Return (x, y) of the center of cell containing provided text 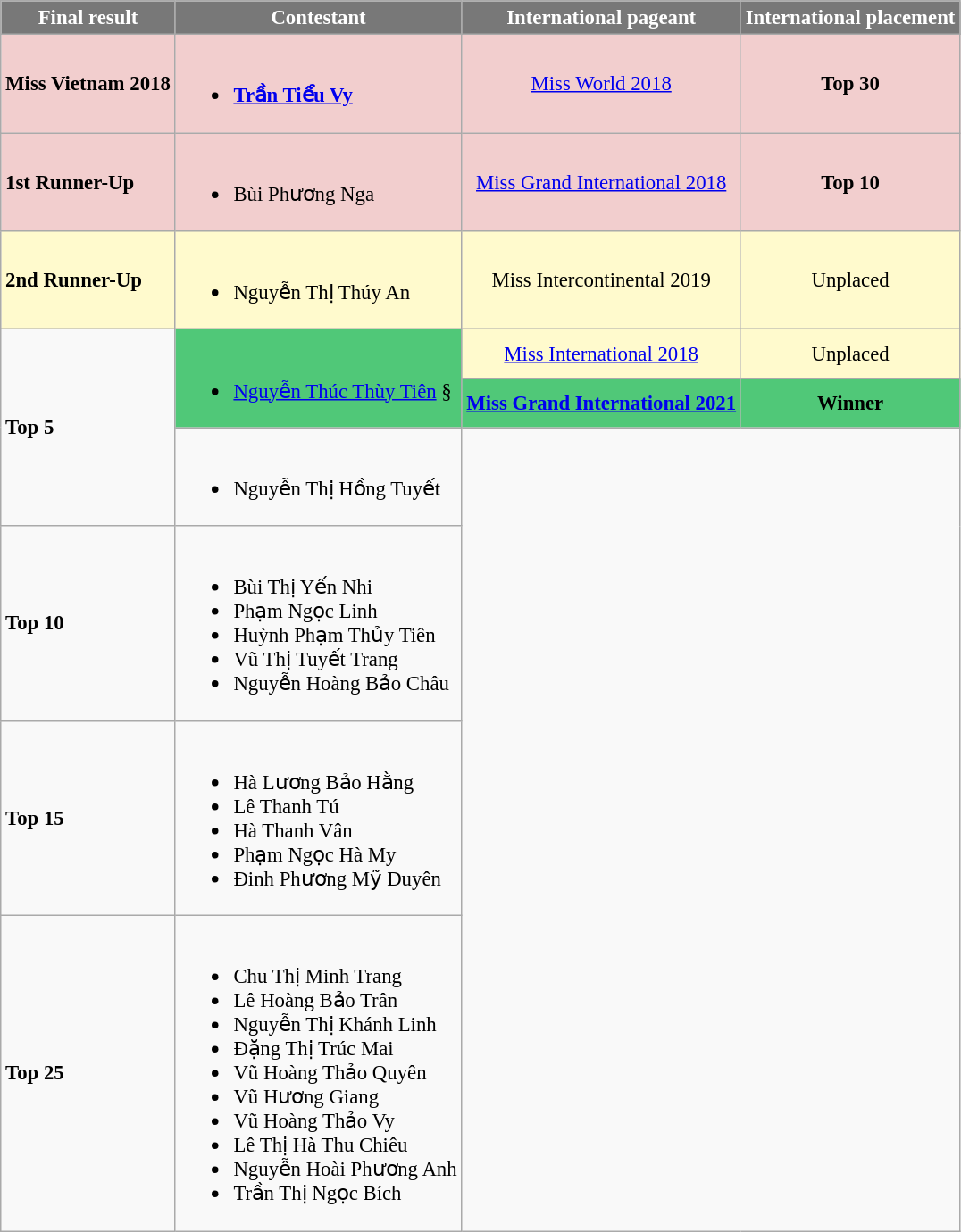
Miss Vietnam 2018 (88, 84)
Top 15 (88, 818)
Miss Grand International 2021 (601, 404)
Winner (850, 404)
Miss Grand International 2018 (601, 182)
Top 25 (88, 1073)
Hà Lương Bảo HằngLê Thanh TúHà Thanh VânPhạm Ngọc Hà MyĐinh Phương Mỹ Duyên (318, 818)
International pageant (601, 18)
Nguyễn Thị Hồng Tuyết (318, 477)
Miss Intercontinental 2019 (601, 280)
Bùi Thị Yến NhiPhạm Ngọc LinhHuỳnh Phạm Thủy TiênVũ Thị Tuyết TrangNguyễn Hoàng Bảo Châu (318, 623)
Top 5 (88, 428)
Miss International 2018 (601, 354)
Nguyễn Thúc Thùy Tiên § (318, 379)
International placement (850, 18)
Trần Tiểu Vy (318, 84)
1st Runner-Up (88, 182)
Miss World 2018 (601, 84)
Nguyễn Thị Thúy An (318, 280)
Contestant (318, 18)
2nd Runner-Up (88, 280)
Final result (88, 18)
Top 30 (850, 84)
Bùi Phương Nga (318, 182)
